Determine the [X, Y] coordinate at the center of the cell enclosing the given text.  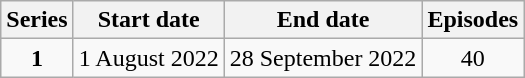
1 [37, 58]
Episodes [473, 20]
Start date [148, 20]
28 September 2022 [323, 58]
40 [473, 58]
End date [323, 20]
Series [37, 20]
1 August 2022 [148, 58]
